Capture the cell that displays the provided text and extract its (x, y) central coordinate. 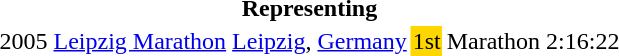
1st (426, 41)
Marathon (493, 41)
Leipzig Marathon (140, 41)
Leipzig, Germany (320, 41)
